Pinpoint the cell where the given text exists, returning its (X, Y) midpoint coordinate. 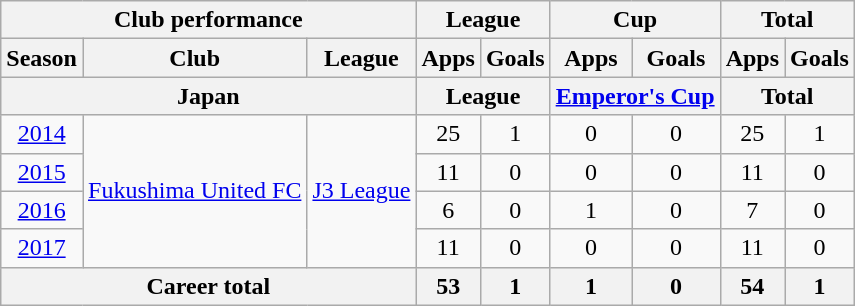
Season (42, 58)
Fukushima United FC (194, 191)
53 (448, 286)
J3 League (362, 191)
Club performance (208, 20)
Emperor's Cup (635, 96)
Career total (208, 286)
7 (752, 210)
2016 (42, 210)
2017 (42, 248)
Cup (635, 20)
54 (752, 286)
2015 (42, 172)
Club (194, 58)
2014 (42, 134)
6 (448, 210)
Japan (208, 96)
